Determine the [x, y] coordinate at the center of the cell enclosing the given text.  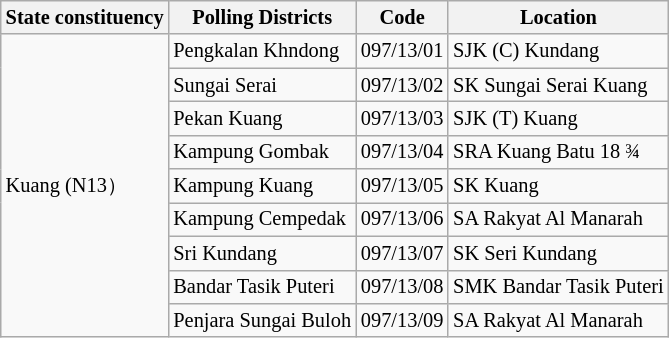
097/13/08 [402, 287]
Bandar Tasik Puteri [262, 287]
Pekan Kuang [262, 118]
SJK (T) Kuang [558, 118]
097/13/06 [402, 219]
Penjara Sungai Buloh [262, 320]
Sri Kundang [262, 253]
Polling Districts [262, 17]
SK Seri Kundang [558, 253]
SRA Kuang Batu 18 ¾ [558, 152]
097/13/03 [402, 118]
SJK (C) Kundang [558, 51]
Code [402, 17]
SK Kuang [558, 186]
Location [558, 17]
097/13/09 [402, 320]
Kampung Kuang [262, 186]
Pengkalan Khndong [262, 51]
SMK Bandar Tasik Puteri [558, 287]
097/13/07 [402, 253]
SK Sungai Serai Kuang [558, 85]
Kampung Gombak [262, 152]
097/13/05 [402, 186]
Sungai Serai [262, 85]
State constituency [85, 17]
Kuang (N13） [85, 186]
Kampung Cempedak [262, 219]
097/13/01 [402, 51]
097/13/02 [402, 85]
097/13/04 [402, 152]
